Return (X, Y) of the center of cell containing provided text 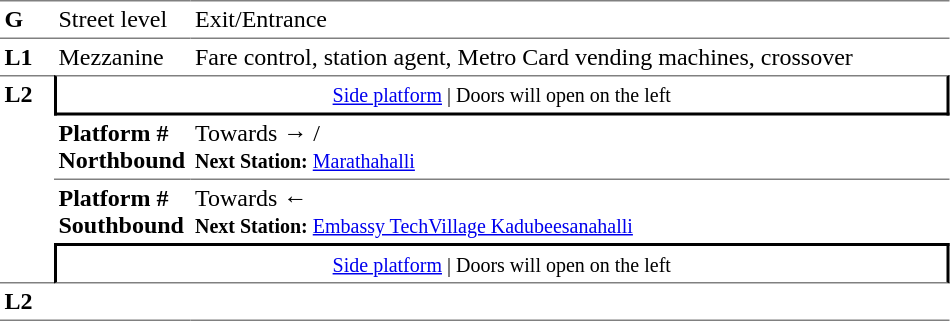
Exit/Entrance (570, 20)
Mezzanine (122, 57)
Towards ← Next Station: Embassy TechVillage Kadubeesanahalli (570, 212)
Towards → / Next Station: Marathahalli (570, 148)
Street level (122, 20)
L2 (27, 179)
Fare control, station agent, Metro Card vending machines, crossover (570, 57)
Platform #Southbound (122, 212)
Platform #Northbound (122, 148)
G (27, 20)
L1 (27, 57)
